For the text-containing cell, return its midpoint in [X, Y] coordinate format. 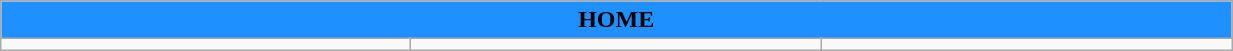
HOME [616, 20]
